Return the (X, Y) coordinate for the center point of the cell that contains the specified text.  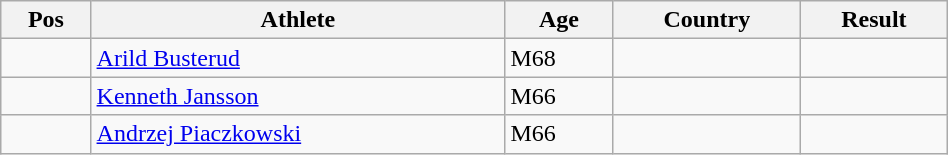
Arild Busterud (298, 58)
Athlete (298, 20)
Country (707, 20)
Kenneth Jansson (298, 96)
Age (559, 20)
Andrzej Piaczkowski (298, 134)
M68 (559, 58)
Result (874, 20)
Pos (46, 20)
